Return (x, y) of the center of cell containing provided text 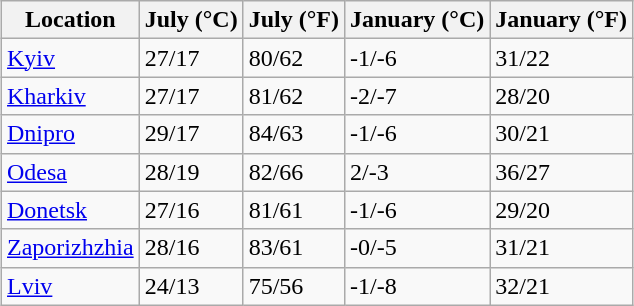
29/17 (191, 134)
27/16 (191, 210)
Kharkiv (71, 96)
-2/-7 (416, 96)
-0/-5 (416, 248)
Zaporizhzhia (71, 248)
32/21 (562, 286)
31/21 (562, 248)
Odesa (71, 172)
28/20 (562, 96)
29/20 (562, 210)
-1/-8 (416, 286)
81/62 (294, 96)
Location (71, 20)
July (°F) (294, 20)
Kyiv (71, 58)
84/63 (294, 134)
July (°C) (191, 20)
24/13 (191, 286)
75/56 (294, 286)
36/27 (562, 172)
83/61 (294, 248)
28/19 (191, 172)
31/22 (562, 58)
January (°F) (562, 20)
30/21 (562, 134)
Dnipro (71, 134)
Lviv (71, 286)
January (°C) (416, 20)
2/-3 (416, 172)
81/61 (294, 210)
82/66 (294, 172)
28/16 (191, 248)
80/62 (294, 58)
Donetsk (71, 210)
